Detect which cell encompasses the target text, then output its (X, Y) center coordinate. 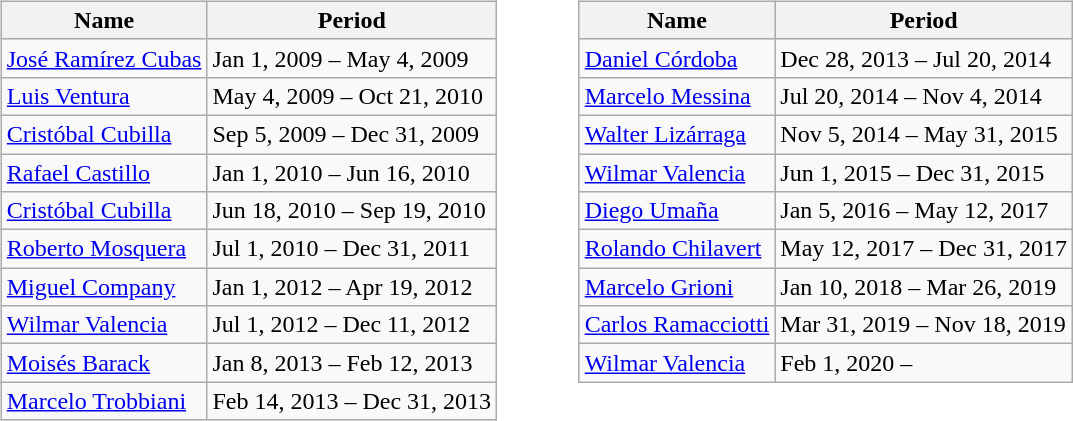
Diego Umaña (677, 211)
Jan 1, 2010 – Jun 16, 2010 (352, 173)
Mar 31, 2019 – Nov 18, 2019 (924, 325)
Jan 10, 2018 – Mar 26, 2019 (924, 287)
Jun 18, 2010 – Sep 19, 2010 (352, 211)
Rolando Chilavert (677, 249)
Luis Ventura (104, 96)
Jul 20, 2014 – Nov 4, 2014 (924, 96)
Jul 1, 2010 – Dec 31, 2011 (352, 249)
José Ramírez Cubas (104, 58)
Feb 14, 2013 – Dec 31, 2013 (352, 401)
Jan 5, 2016 – May 12, 2017 (924, 211)
May 12, 2017 – Dec 31, 2017 (924, 249)
Moisés Barack (104, 363)
Carlos Ramacciotti (677, 325)
May 4, 2009 – Oct 21, 2010 (352, 96)
Nov 5, 2014 – May 31, 2015 (924, 134)
Jun 1, 2015 – Dec 31, 2015 (924, 173)
Marcelo Messina (677, 96)
Marcelo Trobbiani (104, 401)
Jul 1, 2012 – Dec 11, 2012 (352, 325)
Roberto Mosquera (104, 249)
Jan 1, 2012 – Apr 19, 2012 (352, 287)
Marcelo Grioni (677, 287)
Jan 1, 2009 – May 4, 2009 (352, 58)
Dec 28, 2013 – Jul 20, 2014 (924, 58)
Feb 1, 2020 – (924, 363)
Miguel Company (104, 287)
Jan 8, 2013 – Feb 12, 2013 (352, 363)
Rafael Castillo (104, 173)
Sep 5, 2009 – Dec 31, 2009 (352, 134)
Walter Lizárraga (677, 134)
Daniel Córdoba (677, 58)
